Identify which cell holds the provided text, then report its [x, y] central coordinate. 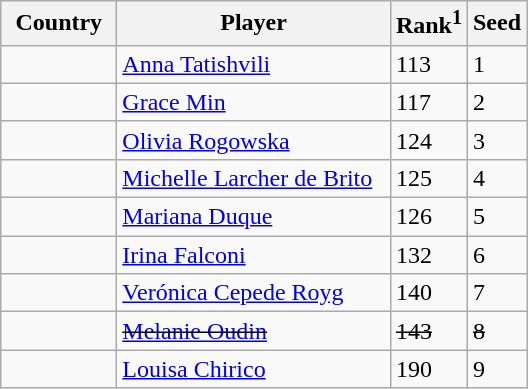
Grace Min [254, 102]
1 [496, 64]
Irina Falconi [254, 255]
9 [496, 369]
117 [428, 102]
126 [428, 217]
132 [428, 255]
Melanie Oudin [254, 331]
143 [428, 331]
3 [496, 140]
4 [496, 178]
Olivia Rogowska [254, 140]
Rank1 [428, 24]
Verónica Cepede Royg [254, 293]
Country [59, 24]
125 [428, 178]
8 [496, 331]
Louisa Chirico [254, 369]
190 [428, 369]
7 [496, 293]
Seed [496, 24]
Anna Tatishvili [254, 64]
Mariana Duque [254, 217]
113 [428, 64]
Michelle Larcher de Brito [254, 178]
2 [496, 102]
5 [496, 217]
Player [254, 24]
140 [428, 293]
6 [496, 255]
124 [428, 140]
